Return [X, Y] of the center of cell containing provided text 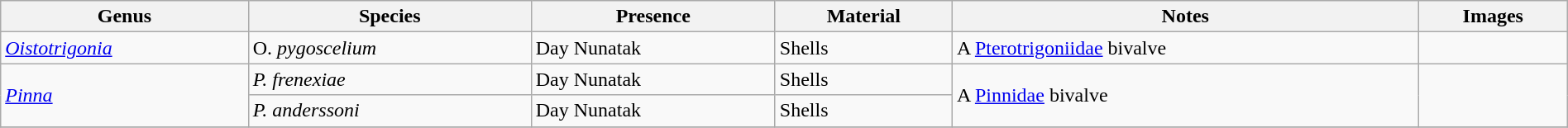
Pinna [124, 95]
P. frenexiae [390, 79]
Notes [1185, 17]
A Pterotrigoniidae bivalve [1185, 48]
Images [1493, 17]
O. pygoscelium [390, 48]
A Pinnidae bivalve [1185, 95]
Presence [653, 17]
Genus [124, 17]
P. anderssoni [390, 111]
Material [863, 17]
Oistotrigonia [124, 48]
Species [390, 17]
